Detect which cell encompasses the target text, then output its [x, y] center coordinate. 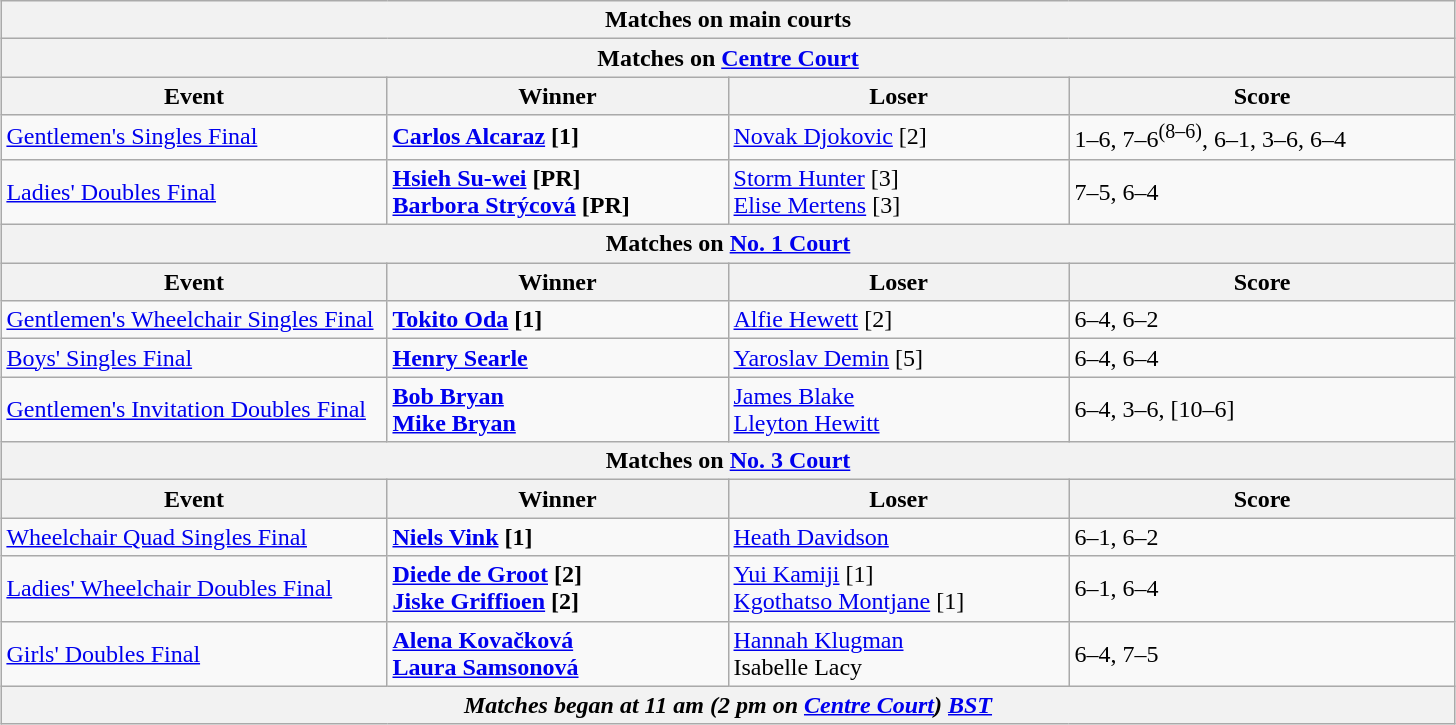
Hsieh Su-wei [PR] Barbora Strýcová [PR] [558, 192]
Matches on No. 1 Court [728, 244]
James Blake Lleyton Hewitt [898, 410]
Matches on No. 3 Court [728, 461]
Novak Djokovic [2] [898, 138]
Ladies' Doubles Final [194, 192]
6–4, 6–2 [1262, 320]
Girls' Doubles Final [194, 654]
7–5, 6–4 [1262, 192]
Bob Bryan Mike Bryan [558, 410]
Hannah Klugman Isabelle Lacy [898, 654]
Wheelchair Quad Singles Final [194, 537]
Henry Searle [558, 358]
6–1, 6–4 [1262, 588]
6–4, 3–6, [10–6] [1262, 410]
Boys' Singles Final [194, 358]
6–4, 6–4 [1262, 358]
Gentlemen's Wheelchair Singles Final [194, 320]
6–1, 6–2 [1262, 537]
Gentlemen's Singles Final [194, 138]
Gentlemen's Invitation Doubles Final [194, 410]
Niels Vink [1] [558, 537]
Matches began at 11 am (2 pm on Centre Court) BST [728, 705]
Matches on Centre Court [728, 58]
Tokito Oda [1] [558, 320]
Ladies' Wheelchair Doubles Final [194, 588]
Storm Hunter [3] Elise Mertens [3] [898, 192]
Yui Kamiji [1] Kgothatso Montjane [1] [898, 588]
Heath Davidson [898, 537]
Alfie Hewett [2] [898, 320]
Carlos Alcaraz [1] [558, 138]
6–4, 7–5 [1262, 654]
Matches on main courts [728, 20]
1–6, 7–6(8–6), 6–1, 3–6, 6–4 [1262, 138]
Alena Kovačková Laura Samsonová [558, 654]
Diede de Groot [2] Jiske Griffioen [2] [558, 588]
Yaroslav Demin [5] [898, 358]
